Provide the (x, y) coordinate of the cell's center where the given text is located.  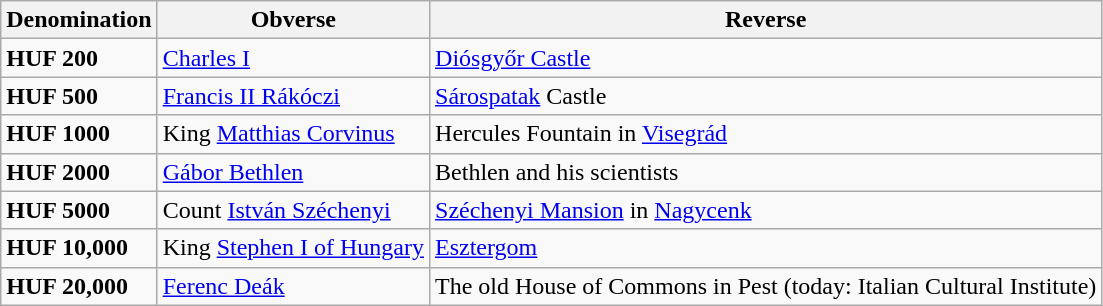
HUF 200 (79, 58)
HUF 5000 (79, 210)
Sárospatak Castle (766, 96)
Hercules Fountain in Visegrád (766, 134)
HUF 20,000 (79, 286)
Ferenc Deák (293, 286)
King Stephen I of Hungary (293, 248)
Gábor Bethlen (293, 172)
Bethlen and his scientists (766, 172)
HUF 1000 (79, 134)
Diósgyőr Castle (766, 58)
Denomination (79, 20)
HUF 10,000 (79, 248)
Count István Széchenyi (293, 210)
Széchenyi Mansion in Nagycenk (766, 210)
Charles I (293, 58)
HUF 500 (79, 96)
HUF 2000 (79, 172)
Francis II Rákóczi (293, 96)
Obverse (293, 20)
Reverse (766, 20)
The old House of Commons in Pest (today: Italian Cultural Institute) (766, 286)
King Matthias Corvinus (293, 134)
Esztergom (766, 248)
